Detect which cell encompasses the target text, then output its (x, y) center coordinate. 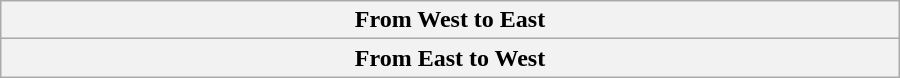
From West to East (450, 20)
From East to West (450, 58)
